Locate the cell with the specified text and output its [x, y] center coordinate. 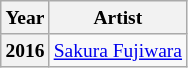
2016 [25, 50]
Sakura Fujiwara [118, 50]
Artist [118, 18]
Year [25, 18]
